Determine the [x, y] coordinate at the center of the cell enclosing the given text.  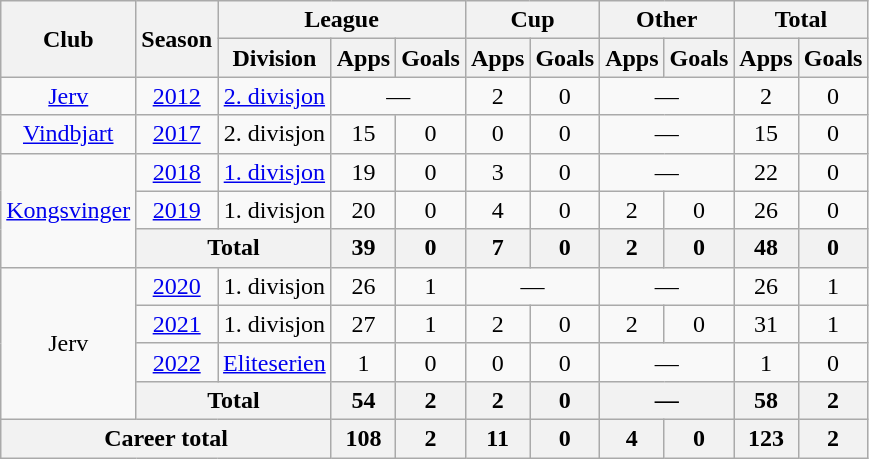
Division [275, 58]
Season [177, 39]
2018 [177, 172]
Kongsvinger [68, 210]
Cup [532, 20]
54 [363, 400]
123 [766, 438]
22 [766, 172]
7 [497, 248]
108 [363, 438]
27 [363, 324]
League [342, 20]
2021 [177, 324]
39 [363, 248]
Club [68, 39]
48 [766, 248]
3 [497, 172]
19 [363, 172]
2019 [177, 210]
58 [766, 400]
Vindbjart [68, 134]
2020 [177, 286]
2022 [177, 362]
11 [497, 438]
Other [667, 20]
2012 [177, 96]
20 [363, 210]
31 [766, 324]
2017 [177, 134]
Career total [166, 438]
Eliteserien [275, 362]
